Output the (X, Y) coordinate of the center of the cell containing the given text.  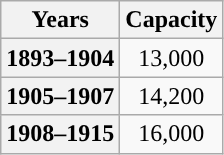
14,200 (172, 96)
Capacity (172, 20)
1905–1907 (60, 96)
Years (60, 20)
16,000 (172, 134)
13,000 (172, 58)
1893–1904 (60, 58)
1908–1915 (60, 134)
